Scan for the cell matching the given text and deliver its (x, y) coordinate at center. 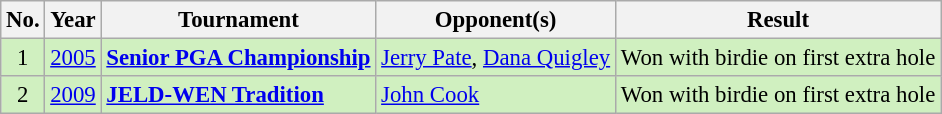
Result (778, 20)
JELD-WEN Tradition (238, 95)
Jerry Pate, Dana Quigley (496, 58)
2005 (73, 58)
1 (23, 58)
2009 (73, 95)
Tournament (238, 20)
2 (23, 95)
Senior PGA Championship (238, 58)
Opponent(s) (496, 20)
Year (73, 20)
No. (23, 20)
John Cook (496, 95)
